For the text-containing cell, return its midpoint in (X, Y) coordinate format. 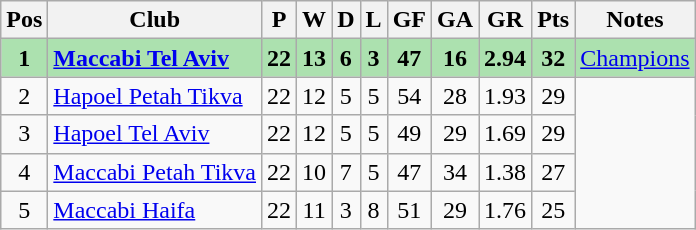
25 (554, 210)
GR (506, 20)
L (374, 20)
8 (374, 210)
16 (456, 58)
6 (346, 58)
2 (24, 96)
Pos (24, 20)
54 (409, 96)
49 (409, 134)
13 (314, 58)
10 (314, 172)
11 (314, 210)
Hapoel Petah Tikva (155, 96)
34 (456, 172)
Maccabi Petah Tikva (155, 172)
1.76 (506, 210)
D (346, 20)
1.69 (506, 134)
28 (456, 96)
GF (409, 20)
Maccabi Haifa (155, 210)
7 (346, 172)
P (280, 20)
Hapoel Tel Aviv (155, 134)
32 (554, 58)
Champions (635, 58)
1 (24, 58)
1.93 (506, 96)
GA (456, 20)
W (314, 20)
Club (155, 20)
Pts (554, 20)
2.94 (506, 58)
Notes (635, 20)
4 (24, 172)
Maccabi Tel Aviv (155, 58)
1.38 (506, 172)
27 (554, 172)
51 (409, 210)
